Return the [x, y] coordinate for the center point of the cell that contains the specified text.  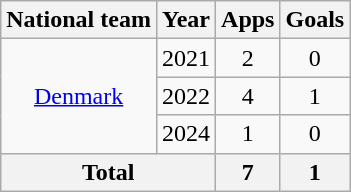
Goals [315, 20]
2024 [186, 134]
4 [248, 96]
2022 [186, 96]
7 [248, 172]
National team [79, 20]
Total [108, 172]
Denmark [79, 96]
Apps [248, 20]
Year [186, 20]
2021 [186, 58]
2 [248, 58]
